Scan for the cell matching the given text and deliver its [X, Y] coordinate at center. 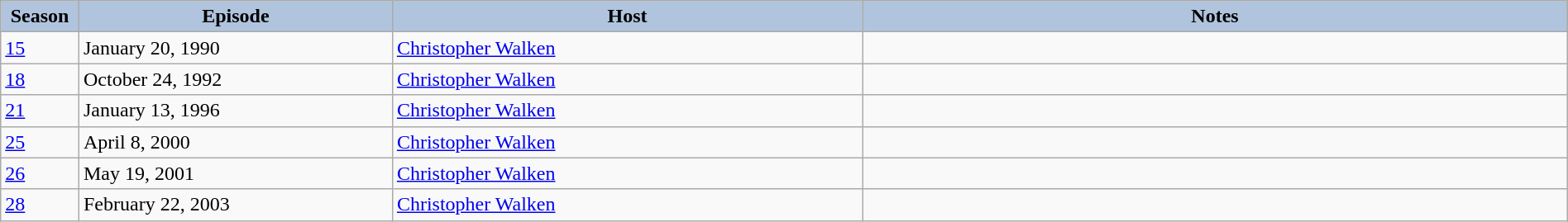
April 8, 2000 [235, 142]
25 [40, 142]
Notes [1216, 17]
28 [40, 205]
January 13, 1996 [235, 111]
18 [40, 79]
15 [40, 48]
January 20, 1990 [235, 48]
Host [627, 17]
October 24, 1992 [235, 79]
February 22, 2003 [235, 205]
Episode [235, 17]
Season [40, 17]
21 [40, 111]
May 19, 2001 [235, 173]
26 [40, 173]
